Provide the (X, Y) coordinate of the cell's center where the given text is located.  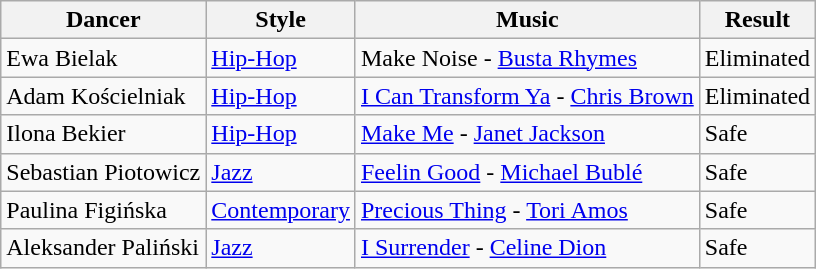
Aleksander Paliński (104, 248)
Precious Thing - Tori Amos (527, 210)
Adam Kościelniak (104, 96)
Ewa Bielak (104, 58)
Sebastian Piotowicz (104, 172)
Dancer (104, 20)
Ilona Bekier (104, 134)
Result (757, 20)
I Surrender - Celine Dion (527, 248)
Paulina Figińska (104, 210)
Make Me - Janet Jackson (527, 134)
Music (527, 20)
Make Noise - Busta Rhymes (527, 58)
I Can Transform Ya - Chris Brown (527, 96)
Style (281, 20)
Feelin Good - Michael Bublé (527, 172)
Contemporary (281, 210)
